Scan for the cell matching the given text and deliver its [X, Y] coordinate at center. 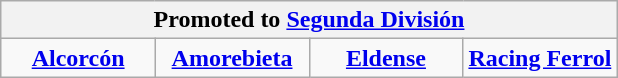
Alcorcón [78, 58]
Amorebieta [232, 58]
Racing Ferrol [540, 58]
Promoted to Segunda División [309, 20]
Eldense [386, 58]
